Return (x, y) of the center of cell containing provided text 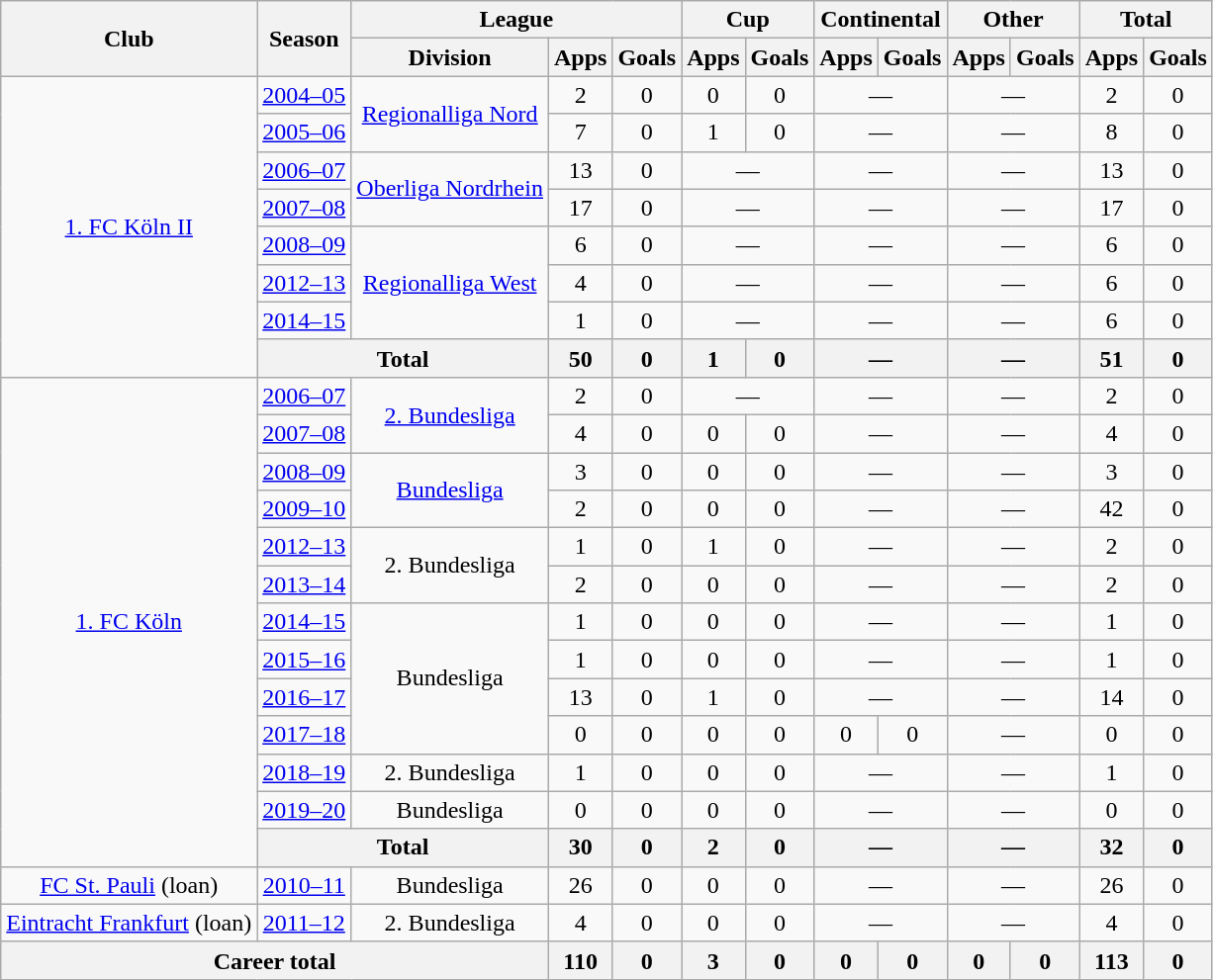
2015–16 (305, 660)
14 (1111, 697)
2013–14 (305, 584)
Season (305, 39)
2016–17 (305, 697)
League (516, 20)
2011–12 (305, 923)
Regionalliga West (450, 283)
Continental (881, 20)
30 (580, 847)
2019–20 (305, 810)
8 (1111, 133)
2005–06 (305, 133)
2010–11 (305, 885)
42 (1111, 509)
Division (450, 57)
Oberliga Nordrhein (450, 189)
Eintracht Frankfurt (loan) (129, 923)
7 (580, 133)
2004–05 (305, 95)
Other (1013, 20)
Club (129, 39)
110 (580, 960)
FC St. Pauli (loan) (129, 885)
51 (1111, 358)
32 (1111, 847)
Cup (748, 20)
Career total (275, 960)
50 (580, 358)
1. FC Köln (129, 621)
1. FC Köln II (129, 226)
2009–10 (305, 509)
Regionalliga Nord (450, 114)
2018–19 (305, 772)
113 (1111, 960)
2017–18 (305, 735)
